Extract the (x, y) coordinate from the center of the cell holding the provided text.  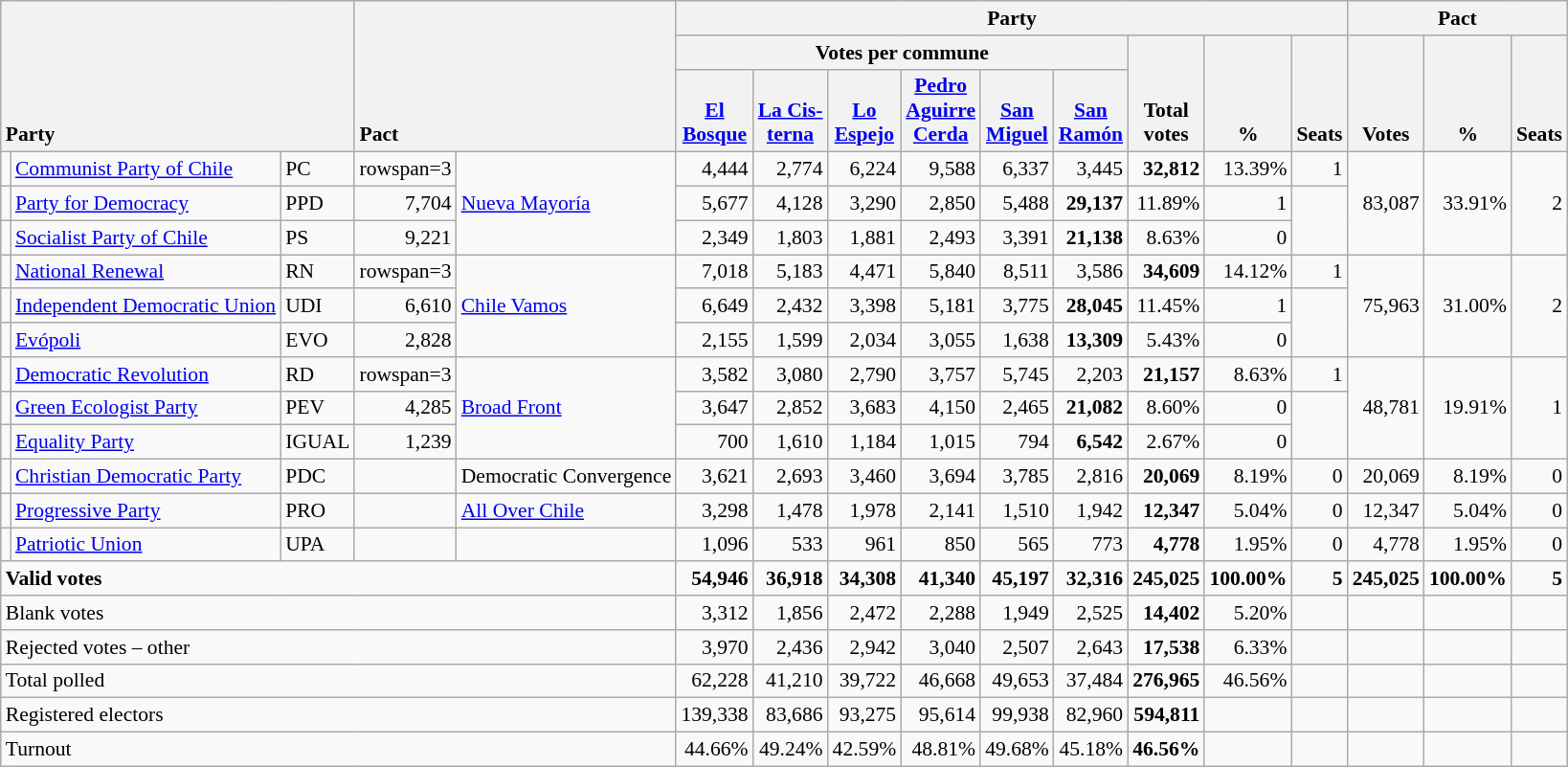
La Cis-terna (791, 111)
5,488 (1017, 204)
46,668 (940, 681)
49.24% (791, 750)
961 (865, 545)
2,774 (791, 169)
UPA (318, 545)
8.60% (1166, 408)
1,096 (714, 545)
2,432 (791, 306)
45.18% (1091, 750)
2,643 (1091, 647)
National Renewal (146, 272)
14.12% (1248, 272)
2,790 (865, 374)
32,812 (1166, 169)
ElBosque (714, 111)
3,621 (714, 477)
5,840 (940, 272)
565 (1017, 545)
1,599 (791, 340)
3,312 (714, 613)
Patriotic Union (146, 545)
850 (940, 545)
Communist Party of Chile (146, 169)
11.89% (1166, 204)
1,184 (865, 442)
19.91% (1468, 408)
95,614 (940, 715)
2,507 (1017, 647)
17,538 (1166, 647)
3,040 (940, 647)
SanRamón (1091, 111)
700 (714, 442)
2,465 (1017, 408)
37,484 (1091, 681)
276,965 (1166, 681)
Green Ecologist Party (146, 408)
82,960 (1091, 715)
Turnout (339, 750)
14,402 (1166, 613)
2,852 (791, 408)
3,582 (714, 374)
533 (791, 545)
1,239 (405, 442)
Chile Vamos (567, 306)
4,285 (405, 408)
2,525 (1091, 613)
All Over Chile (567, 510)
3,055 (940, 340)
RD (318, 374)
36,918 (791, 579)
2.67% (1166, 442)
Equality Party (146, 442)
3,970 (714, 647)
21,082 (1091, 408)
41,210 (791, 681)
2,436 (791, 647)
Evópoli (146, 340)
PDC (318, 477)
794 (1017, 442)
RN (318, 272)
4,444 (714, 169)
3,398 (865, 306)
48,781 (1386, 408)
Democratic Revolution (146, 374)
2,034 (865, 340)
39,722 (865, 681)
PPD (318, 204)
5,677 (714, 204)
28,045 (1091, 306)
2,288 (940, 613)
Party for Democracy (146, 204)
2,141 (940, 510)
Valid votes (339, 579)
48.81% (940, 750)
1,610 (791, 442)
9,221 (405, 237)
31.00% (1468, 306)
3,460 (865, 477)
Socialist Party of Chile (146, 237)
3,290 (865, 204)
13,309 (1091, 340)
2,850 (940, 204)
5,181 (940, 306)
8,511 (1017, 272)
13.39% (1248, 169)
3,757 (940, 374)
49,653 (1017, 681)
1,803 (791, 237)
3,694 (940, 477)
Votes per commune (902, 53)
6,337 (1017, 169)
9,588 (940, 169)
2,349 (714, 237)
PC (318, 169)
UDI (318, 306)
SanMiguel (1017, 111)
33.91% (1468, 203)
Christian Democratic Party (146, 477)
5.20% (1248, 613)
11.45% (1166, 306)
6,610 (405, 306)
49.68% (1017, 750)
Democratic Convergence (567, 477)
EVO (318, 340)
21,138 (1091, 237)
5.43% (1166, 340)
3,683 (865, 408)
Totalvotes (1166, 94)
Rejected votes – other (339, 647)
Registered electors (339, 715)
1,015 (940, 442)
773 (1091, 545)
6,649 (714, 306)
5,745 (1017, 374)
7,704 (405, 204)
42.59% (865, 750)
1,942 (1091, 510)
LoEspejo (865, 111)
1,949 (1017, 613)
3,785 (1017, 477)
4,128 (791, 204)
41,340 (940, 579)
34,308 (865, 579)
2,828 (405, 340)
2,816 (1091, 477)
7,018 (714, 272)
83,686 (791, 715)
93,275 (865, 715)
Total polled (339, 681)
29,137 (1091, 204)
62,228 (714, 681)
1,856 (791, 613)
1,478 (791, 510)
Independent Democratic Union (146, 306)
Progressive Party (146, 510)
Nueva Mayoría (567, 203)
2,472 (865, 613)
83,087 (1386, 203)
IGUAL (318, 442)
PRO (318, 510)
6,542 (1091, 442)
Blank votes (339, 613)
45,197 (1017, 579)
2,942 (865, 647)
4,150 (940, 408)
99,938 (1017, 715)
PedroAguirreCerda (940, 111)
1,510 (1017, 510)
3,080 (791, 374)
75,963 (1386, 306)
2,203 (1091, 374)
2,155 (714, 340)
PEV (318, 408)
2,493 (940, 237)
32,316 (1091, 579)
1,638 (1017, 340)
5,183 (791, 272)
21,157 (1166, 374)
3,586 (1091, 272)
3,391 (1017, 237)
6,224 (865, 169)
Votes (1386, 94)
1,881 (865, 237)
6.33% (1248, 647)
3,298 (714, 510)
44.66% (714, 750)
34,609 (1166, 272)
2,693 (791, 477)
3,775 (1017, 306)
1,978 (865, 510)
3,445 (1091, 169)
4,471 (865, 272)
139,338 (714, 715)
3,647 (714, 408)
PS (318, 237)
594,811 (1166, 715)
54,946 (714, 579)
Broad Front (567, 408)
